Provide the (X, Y) coordinate of the cell's center where the given text is located.  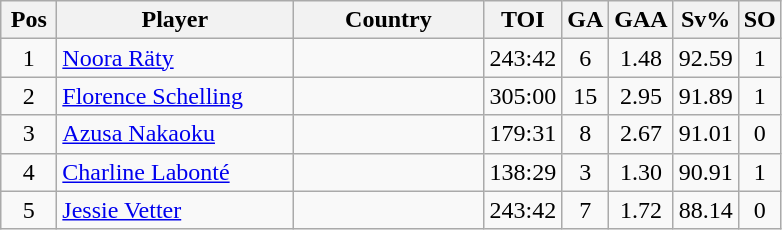
GA (586, 20)
GAA (641, 20)
7 (586, 210)
15 (586, 96)
SO (760, 20)
138:29 (523, 172)
Sv% (706, 20)
92.59 (706, 58)
2.95 (641, 96)
Azusa Nakaoku (175, 134)
88.14 (706, 210)
2 (29, 96)
305:00 (523, 96)
8 (586, 134)
6 (586, 58)
Noora Räty (175, 58)
5 (29, 210)
Charline Labonté (175, 172)
Player (175, 20)
2.67 (641, 134)
Jessie Vetter (175, 210)
4 (29, 172)
Pos (29, 20)
Country (388, 20)
90.91 (706, 172)
91.01 (706, 134)
Florence Schelling (175, 96)
91.89 (706, 96)
TOI (523, 20)
1.72 (641, 210)
179:31 (523, 134)
1.30 (641, 172)
1.48 (641, 58)
